Identify which cell holds the provided text, then report its [X, Y] central coordinate. 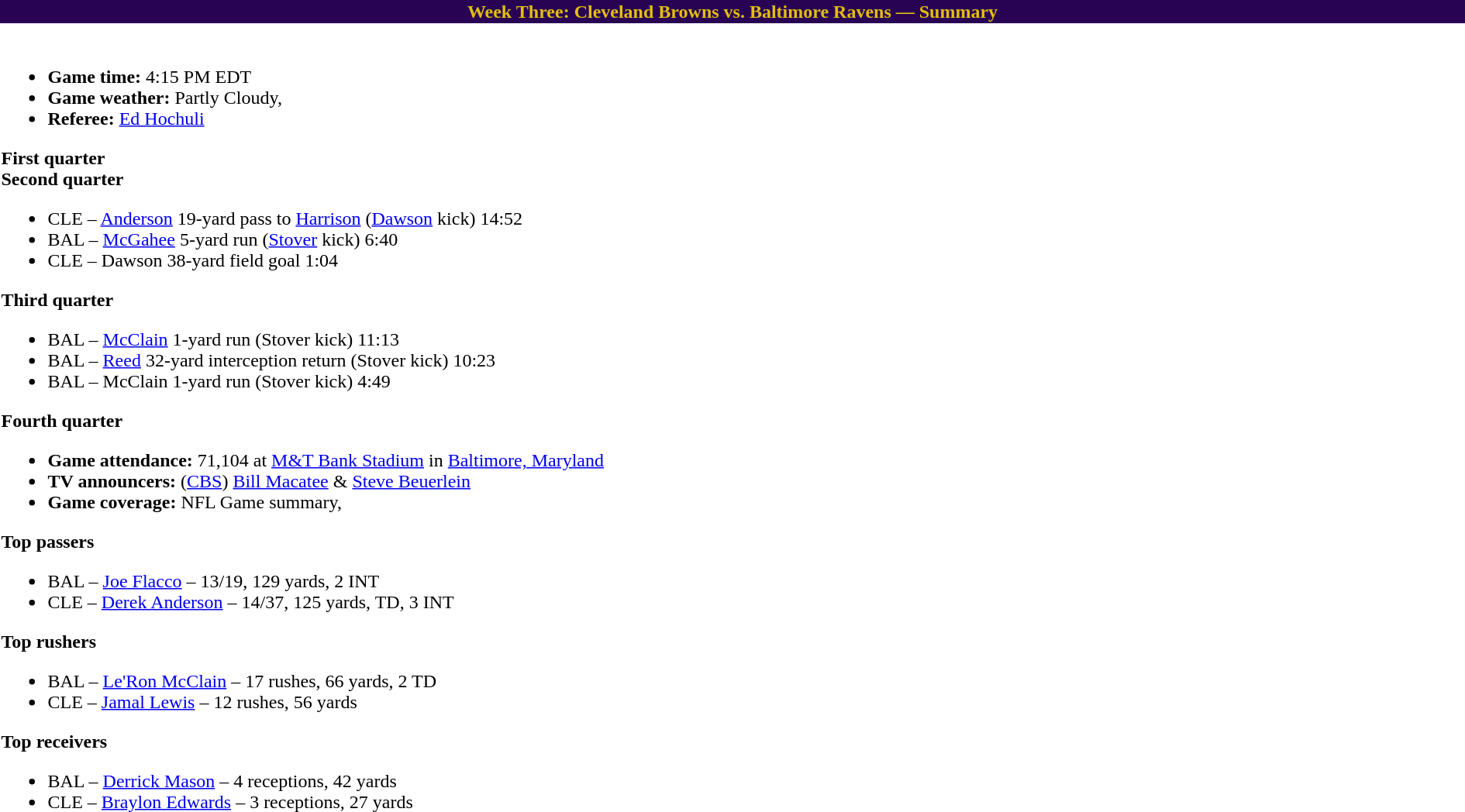
Week Three: Cleveland Browns vs. Baltimore Ravens — Summary [732, 12]
